Capture the cell that displays the provided text and extract its [X, Y] central coordinate. 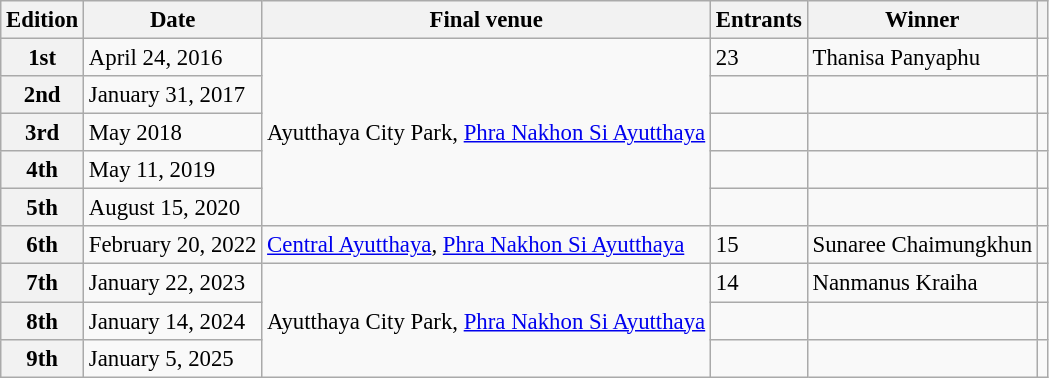
January 22, 2023 [173, 283]
Final venue [486, 20]
Date [173, 20]
Central Ayutthaya, Phra Nakhon Si Ayutthaya [486, 245]
3rd [42, 133]
August 15, 2020 [173, 208]
February 20, 2022 [173, 245]
Thanisa Panyaphu [922, 58]
Nanmanus Kraiha [922, 283]
5th [42, 208]
May 11, 2019 [173, 170]
May 2018 [173, 133]
4th [42, 170]
January 31, 2017 [173, 95]
Sunaree Chaimungkhun [922, 245]
14 [760, 283]
Entrants [760, 20]
2nd [42, 95]
January 5, 2025 [173, 358]
1st [42, 58]
Edition [42, 20]
6th [42, 245]
7th [42, 283]
April 24, 2016 [173, 58]
9th [42, 358]
15 [760, 245]
8th [42, 321]
23 [760, 58]
January 14, 2024 [173, 321]
Winner [922, 20]
